Locate the cell with the specified text and output its (X, Y) center coordinate. 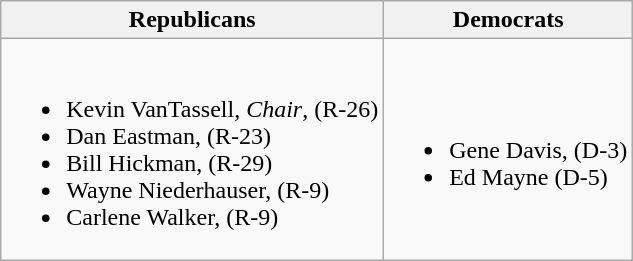
Gene Davis, (D-3)Ed Mayne (D-5) (508, 150)
Kevin VanTassell, Chair, (R-26)Dan Eastman, (R-23)Bill Hickman, (R-29)Wayne Niederhauser, (R-9)Carlene Walker, (R-9) (192, 150)
Republicans (192, 20)
Democrats (508, 20)
